Return [x, y] of the center of cell containing provided text 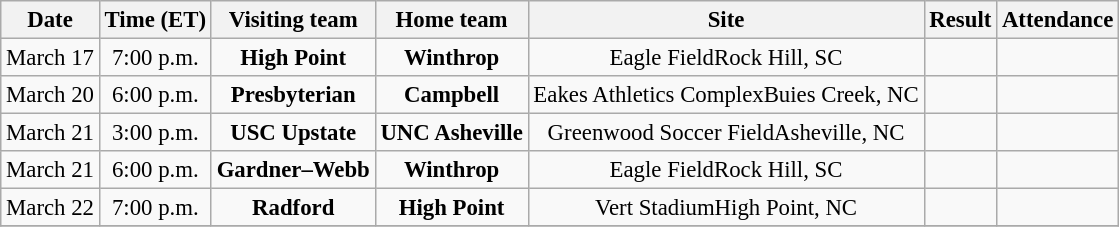
Date [50, 20]
March 22 [50, 208]
UNC Asheville [452, 133]
Gardner–Webb [293, 170]
Visiting team [293, 20]
Greenwood Soccer FieldAsheville, NC [726, 133]
Vert StadiumHigh Point, NC [726, 208]
3:00 p.m. [155, 133]
Attendance [1058, 20]
Campbell [452, 95]
Time (ET) [155, 20]
Presbyterian [293, 95]
USC Upstate [293, 133]
Home team [452, 20]
Result [960, 20]
Site [726, 20]
March 20 [50, 95]
Eakes Athletics ComplexBuies Creek, NC [726, 95]
Radford [293, 208]
March 17 [50, 58]
